Find where the given text appears and provide that cell's center as (x, y) coordinate. 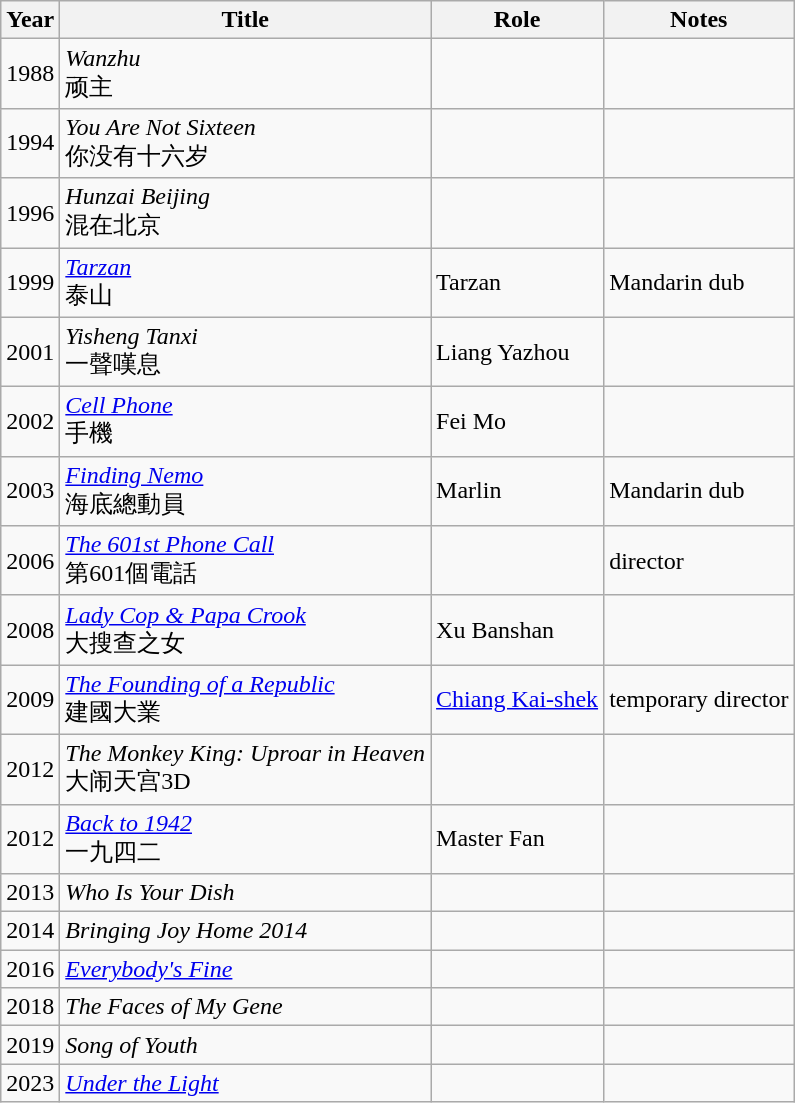
2014 (30, 931)
Tarzan (518, 283)
Everybody's Fine (246, 969)
Title (246, 20)
Notes (699, 20)
Back to 1942一九四二 (246, 839)
The Monkey King: Uproar in Heaven大闹天宫3D (246, 769)
2006 (30, 561)
director (699, 561)
The Founding of a Republic建國大業 (246, 700)
2001 (30, 352)
Role (518, 20)
Master Fan (518, 839)
The Faces of My Gene (246, 1007)
Who Is Your Dish (246, 893)
Under the Light (246, 1083)
Lady Cop & Papa Crook大搜查之女 (246, 630)
Wanzhu顽主 (246, 74)
2002 (30, 422)
Year (30, 20)
2003 (30, 491)
1996 (30, 213)
You Are Not Sixteen你没有十六岁 (246, 143)
2009 (30, 700)
temporary director (699, 700)
2016 (30, 969)
Tarzan泰山 (246, 283)
Fei Mo (518, 422)
Yisheng Tanxi一聲嘆息 (246, 352)
Cell Phone手機 (246, 422)
2013 (30, 893)
1999 (30, 283)
Marlin (518, 491)
1988 (30, 74)
The 601st Phone Call第601個電話 (246, 561)
2023 (30, 1083)
Liang Yazhou (518, 352)
Chiang Kai-shek (518, 700)
Finding Nemo海底總動員 (246, 491)
Bringing Joy Home 2014 (246, 931)
2018 (30, 1007)
2019 (30, 1045)
Song of Youth (246, 1045)
1994 (30, 143)
Hunzai Beijing混在北京 (246, 213)
Xu Banshan (518, 630)
2008 (30, 630)
